From the cell containing the given text, extract its center point as (X, Y) coordinate. 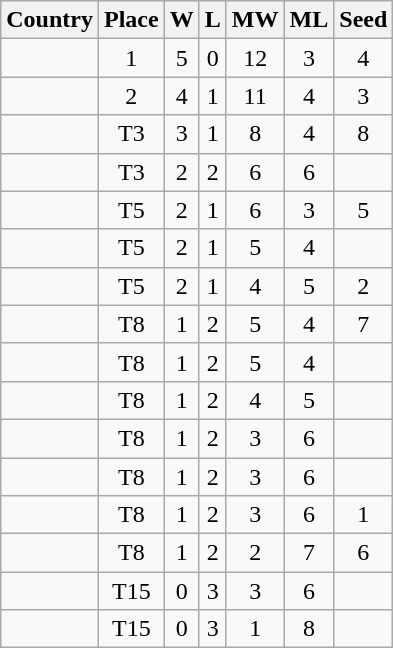
12 (255, 58)
MW (255, 20)
Place (131, 20)
11 (255, 96)
L (212, 20)
ML (309, 20)
Seed (364, 20)
Country (50, 20)
W (182, 20)
